Scan for the cell matching the given text and deliver its [x, y] coordinate at center. 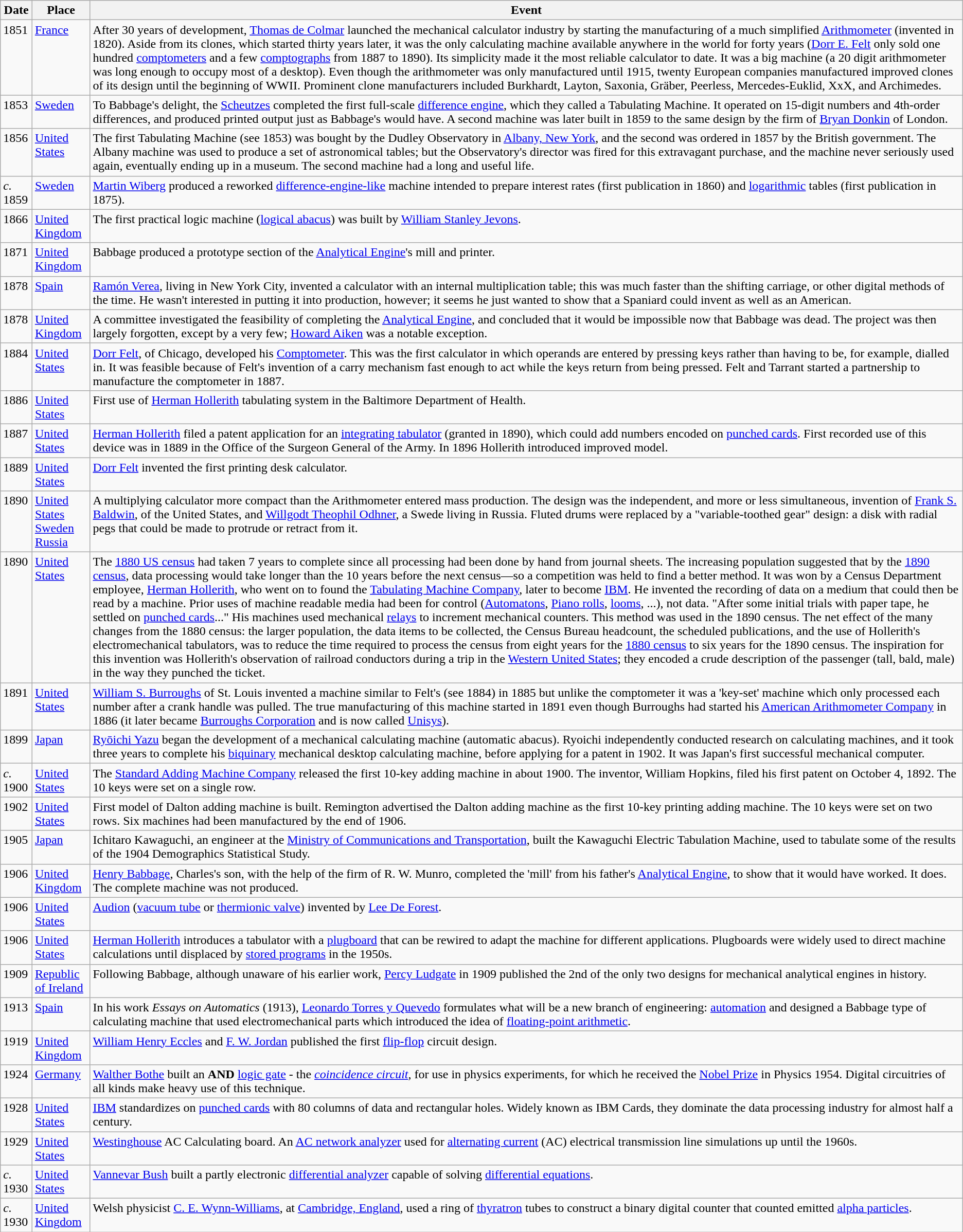
Place [61, 10]
1853 [16, 112]
First use of Herman Hollerith tabulating system in the Baltimore Department of Health. [526, 407]
1913 [16, 1014]
1856 [16, 152]
1866 [16, 226]
1929 [16, 1148]
1851 [16, 58]
1871 [16, 259]
1891 [16, 706]
The first practical logic machine (logical abacus) was built by William Stanley Jevons. [526, 226]
1899 [16, 747]
1919 [16, 1048]
c. 1900 [16, 781]
Dorr Felt invented the first printing desk calculator. [526, 474]
France [61, 58]
United StatesSwedenRussia [61, 521]
1928 [16, 1115]
1924 [16, 1081]
1909 [16, 981]
1887 [16, 440]
1905 [16, 847]
William Henry Eccles and F. W. Jordan published the first flip-flop circuit design. [526, 1048]
Event [526, 10]
1902 [16, 813]
1886 [16, 407]
Vannevar Bush built a partly electronic differential analyzer capable of solving differential equations. [526, 1182]
Audion (vacuum tube or thermionic valve) invented by Lee De Forest. [526, 914]
Babbage produced a prototype section of the Analytical Engine's mill and printer. [526, 259]
c. 1859 [16, 192]
Germany [61, 1081]
1884 [16, 367]
Date [16, 10]
Republic of Ireland [61, 981]
1889 [16, 474]
